Scan for the cell matching the given text and deliver its (X, Y) coordinate at center. 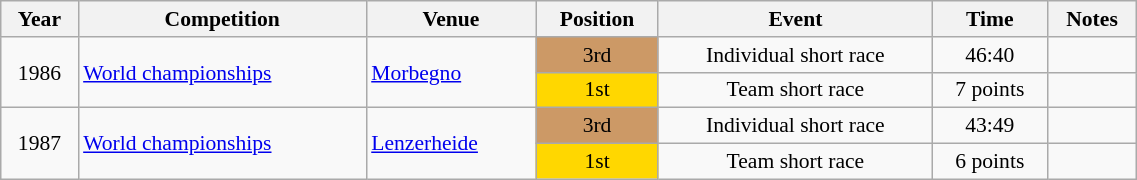
Notes (1092, 19)
1987 (40, 144)
Time (990, 19)
46:40 (990, 55)
1986 (40, 72)
Lenzerheide (451, 144)
Event (795, 19)
7 points (990, 90)
43:49 (990, 126)
Venue (451, 19)
Competition (222, 19)
6 points (990, 162)
Position (598, 19)
Year (40, 19)
Morbegno (451, 72)
